Extract the [X, Y] coordinate from the center of the cell holding the provided text.  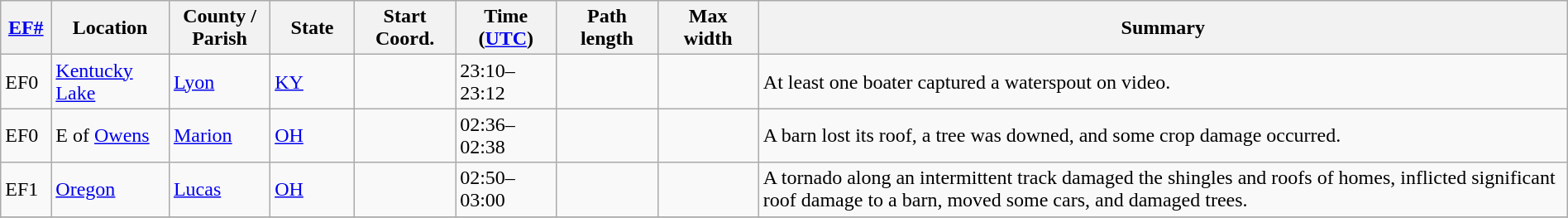
Lucas [219, 189]
KY [313, 81]
Lyon [219, 81]
02:36–02:38 [506, 136]
Oregon [111, 189]
At least one boater captured a waterspout on video. [1163, 81]
Kentucky Lake [111, 81]
State [313, 28]
Start Coord. [404, 28]
EF# [26, 28]
A barn lost its roof, a tree was downed, and some crop damage occurred. [1163, 136]
Marion [219, 136]
County / Parish [219, 28]
Max width [708, 28]
E of Owens [111, 136]
02:50–03:00 [506, 189]
Path length [607, 28]
EF1 [26, 189]
Time (UTC) [506, 28]
Summary [1163, 28]
23:10–23:12 [506, 81]
Location [111, 28]
